From the cell containing the given text, extract its center point as [x, y] coordinate. 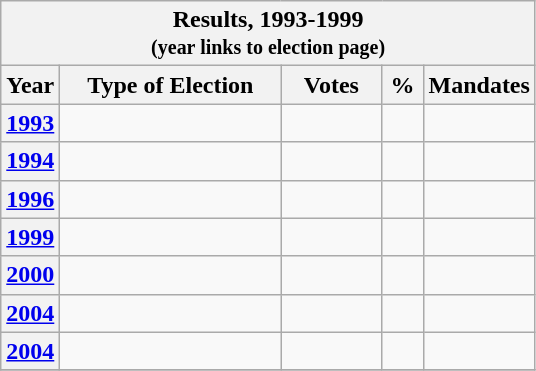
Results, 1993-1999(year links to election page) [268, 34]
1999 [30, 237]
Type of Election [170, 85]
Year [30, 85]
Mandates [479, 85]
1993 [30, 123]
% [402, 85]
1994 [30, 161]
Votes [332, 85]
1996 [30, 199]
2000 [30, 275]
